Extract the [x, y] coordinate from the center of the cell holding the provided text.  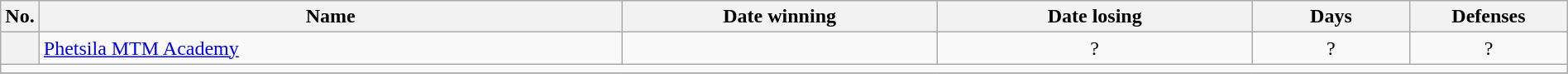
Name [331, 17]
Defenses [1489, 17]
Date losing [1095, 17]
Date winning [779, 17]
No. [20, 17]
Phetsila MTM Academy [331, 48]
Days [1331, 17]
